Locate the cell with the specified text and output its (x, y) center coordinate. 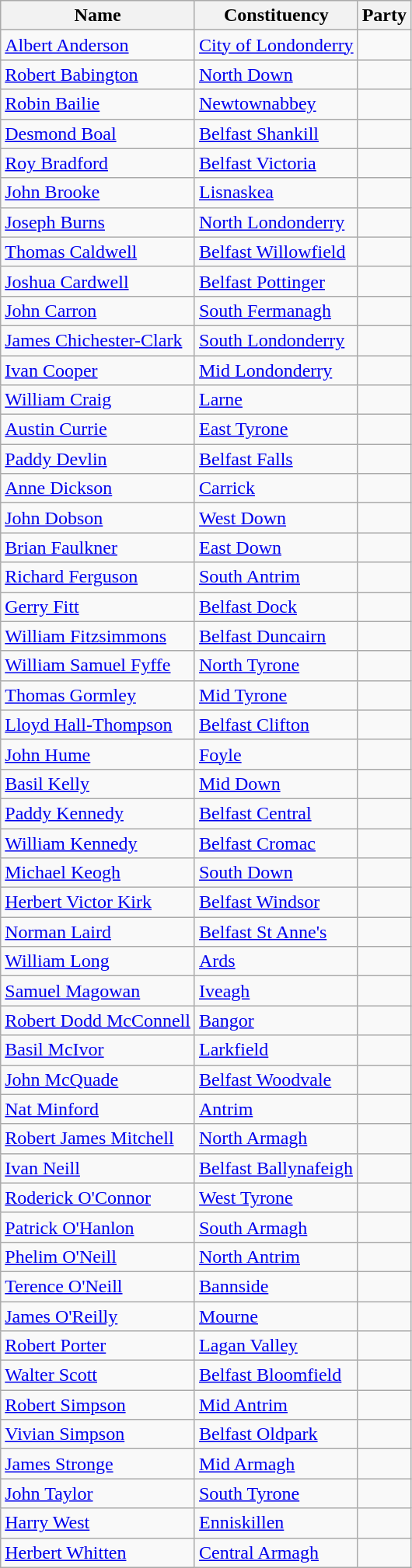
North Armagh (276, 1139)
Antrim (276, 1109)
North Tyrone (276, 666)
Robin Bailie (98, 104)
Belfast Clifton (276, 725)
South Fermanagh (276, 311)
Newtownabbey (276, 104)
South Down (276, 873)
West Tyrone (276, 1198)
Belfast St Anne's (276, 932)
Desmond Boal (98, 134)
Thomas Gormley (98, 695)
Nat Minford (98, 1109)
Belfast Windsor (276, 902)
Mid Londonderry (276, 370)
Belfast Duncairn (276, 636)
James Stronge (98, 1464)
Belfast Woodvale (276, 1080)
Terence O'Neill (98, 1286)
Harry West (98, 1523)
Belfast Oldpark (276, 1434)
Larkfield (276, 1050)
Iveagh (276, 991)
Ivan Cooper (98, 370)
Belfast Dock (276, 607)
North Antrim (276, 1257)
City of Londonderry (276, 45)
Robert James Mitchell (98, 1139)
Belfast Falls (276, 459)
Larne (276, 400)
John Hume (98, 754)
Belfast Victoria (276, 163)
Paddy Devlin (98, 459)
Basil McIvor (98, 1050)
South Londonderry (276, 340)
John Brooke (98, 193)
Norman Laird (98, 932)
Ivan Neill (98, 1168)
North Londonderry (276, 222)
Lisnaskea (276, 193)
Herbert Victor Kirk (98, 902)
John Dobson (98, 518)
Joshua Cardwell (98, 281)
William Long (98, 961)
Belfast Cromac (276, 843)
Bannside (276, 1286)
James Chichester-Clark (98, 340)
Mourne (276, 1316)
Constituency (276, 16)
South Armagh (276, 1227)
East Down (276, 548)
Belfast Central (276, 813)
Robert Babington (98, 75)
Austin Currie (98, 429)
Herbert Whitten (98, 1552)
Belfast Bloomfield (276, 1375)
Walter Scott (98, 1375)
William Kennedy (98, 843)
Enniskillen (276, 1523)
Foyle (276, 754)
West Down (276, 518)
Roy Bradford (98, 163)
South Tyrone (276, 1493)
William Fitzsimmons (98, 636)
William Craig (98, 400)
Anne Dickson (98, 488)
Mid Antrim (276, 1405)
Name (98, 16)
William Samuel Fyffe (98, 666)
Phelim O'Neill (98, 1257)
Belfast Willowfield (276, 252)
Robert Dodd McConnell (98, 1020)
Richard Ferguson (98, 577)
Albert Anderson (98, 45)
Ards (276, 961)
Robert Porter (98, 1346)
Patrick O'Hanlon (98, 1227)
Paddy Kennedy (98, 813)
Brian Faulkner (98, 548)
Lloyd Hall-Thompson (98, 725)
John McQuade (98, 1080)
Belfast Shankill (276, 134)
Belfast Ballynafeigh (276, 1168)
North Down (276, 75)
Vivian Simpson (98, 1434)
Mid Tyrone (276, 695)
Roderick O'Connor (98, 1198)
Samuel Magowan (98, 991)
Gerry Fitt (98, 607)
Robert Simpson (98, 1405)
Lagan Valley (276, 1346)
Belfast Pottinger (276, 281)
John Carron (98, 311)
East Tyrone (276, 429)
Central Armagh (276, 1552)
Michael Keogh (98, 873)
James O'Reilly (98, 1316)
Carrick (276, 488)
Mid Down (276, 784)
Mid Armagh (276, 1464)
Party (384, 16)
South Antrim (276, 577)
Joseph Burns (98, 222)
John Taylor (98, 1493)
Thomas Caldwell (98, 252)
Basil Kelly (98, 784)
Bangor (276, 1020)
